Search for the cell housing the specified text and yield its [x, y] center coordinate. 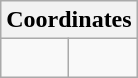
Coordinates [69, 20]
